From the cell containing the given text, extract its center point as (X, Y) coordinate. 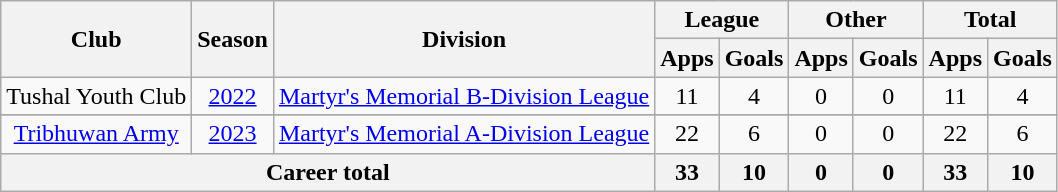
2023 (233, 134)
Club (96, 39)
Total (990, 20)
2022 (233, 96)
Season (233, 39)
Tribhuwan Army (96, 134)
Tushal Youth Club (96, 96)
Other (856, 20)
Martyr's Memorial A-Division League (464, 134)
Career total (328, 172)
Martyr's Memorial B-Division League (464, 96)
League (722, 20)
Division (464, 39)
